Identify which cell holds the provided text, then report its (X, Y) central coordinate. 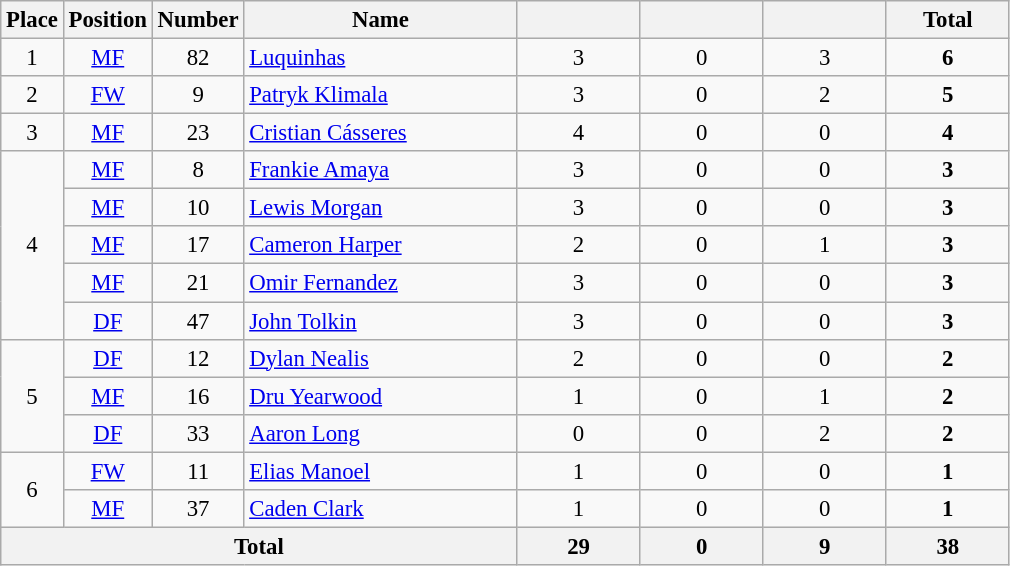
Number (198, 20)
10 (198, 208)
Caden Clark (380, 509)
Dylan Nealis (380, 358)
8 (198, 170)
Patryk Klimala (380, 95)
12 (198, 358)
Dru Yearwood (380, 396)
Position (108, 20)
23 (198, 133)
21 (198, 283)
33 (198, 433)
Frankie Amaya (380, 170)
11 (198, 471)
Name (380, 20)
37 (198, 509)
Omir Fernandez (380, 283)
47 (198, 321)
Elias Manoel (380, 471)
Cameron Harper (380, 245)
82 (198, 58)
38 (948, 546)
Luquinhas (380, 58)
Aaron Long (380, 433)
17 (198, 245)
29 (578, 546)
Cristian Cásseres (380, 133)
Place (32, 20)
John Tolkin (380, 321)
16 (198, 396)
Lewis Morgan (380, 208)
